Output the (x, y) coordinate of the center of the cell containing the given text.  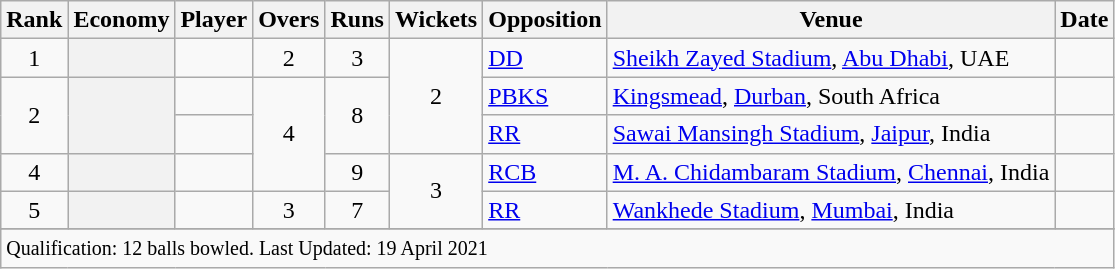
Wankhede Stadium, Mumbai, India (831, 210)
7 (357, 210)
PBKS (545, 96)
Overs (289, 20)
DD (545, 58)
Economy (122, 20)
Rank (34, 20)
Qualification: 12 balls bowled. Last Updated: 19 April 2021 (558, 248)
Date (1084, 20)
Runs (357, 20)
Player (214, 20)
Opposition (545, 20)
1 (34, 58)
9 (357, 172)
Sheikh Zayed Stadium, Abu Dhabi, UAE (831, 58)
M. A. Chidambaram Stadium, Chennai, India (831, 172)
Wickets (436, 20)
RCB (545, 172)
Venue (831, 20)
5 (34, 210)
8 (357, 115)
Kingsmead, Durban, South Africa (831, 96)
Sawai Mansingh Stadium, Jaipur, India (831, 134)
